For the text-containing cell, return its midpoint in [X, Y] coordinate format. 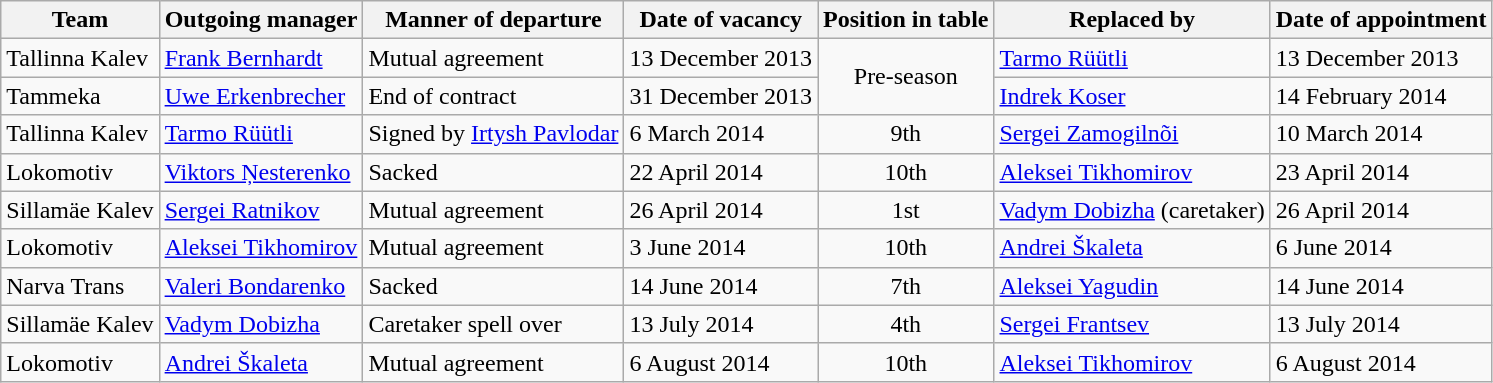
Indrek Koser [1132, 96]
22 April 2014 [721, 172]
Tammeka [80, 96]
Viktors Ņesterenko [261, 172]
Date of appointment [1381, 20]
6 June 2014 [1381, 248]
1st [906, 210]
Valeri Bondarenko [261, 286]
6 March 2014 [721, 134]
3 June 2014 [721, 248]
Sergei Frantsev [1132, 324]
Vadym Dobizha [261, 324]
Manner of departure [494, 20]
31 December 2013 [721, 96]
14 February 2014 [1381, 96]
Replaced by [1132, 20]
7th [906, 286]
4th [906, 324]
Date of vacancy [721, 20]
Position in table [906, 20]
Vadym Dobizha (caretaker) [1132, 210]
End of contract [494, 96]
23 April 2014 [1381, 172]
Sergei Zamogilnõi [1132, 134]
Signed by Irtysh Pavlodar [494, 134]
Frank Bernhardt [261, 58]
9th [906, 134]
Aleksei Yagudin [1132, 286]
Narva Trans [80, 286]
Team [80, 20]
Uwe Erkenbrecher [261, 96]
Sergei Ratnikov [261, 210]
Outgoing manager [261, 20]
Pre-season [906, 77]
10 March 2014 [1381, 134]
Caretaker spell over [494, 324]
